Find where the given text appears and provide that cell's center as [X, Y] coordinate. 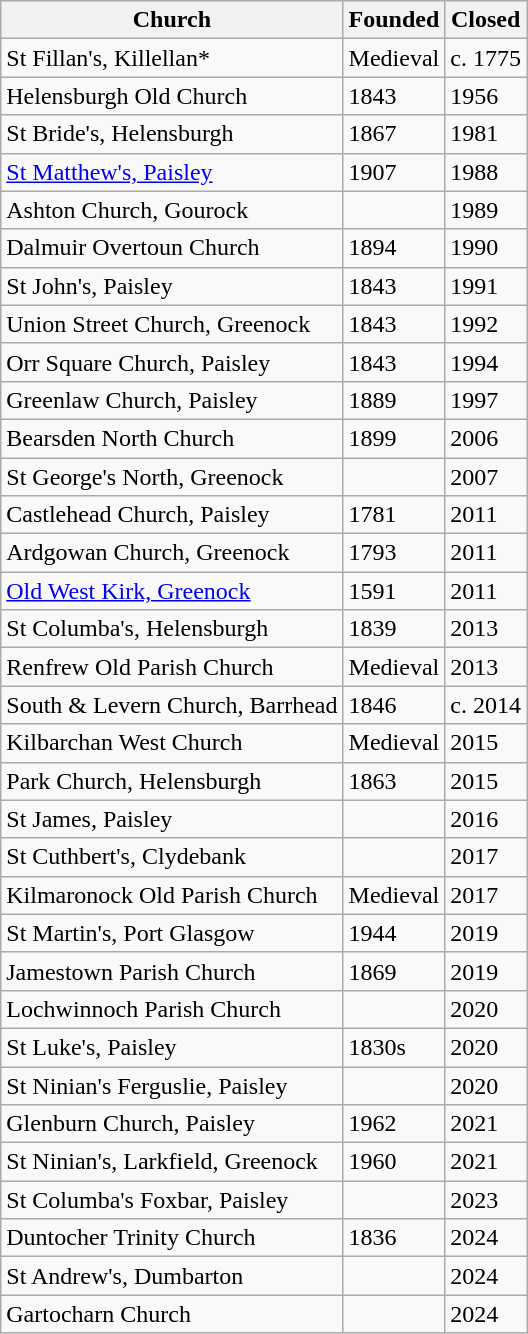
1997 [486, 400]
1899 [394, 438]
Ashton Church, Gourock [172, 210]
St Ninian's Ferguslie, Paisley [172, 1085]
Orr Square Church, Paisley [172, 362]
1830s [394, 1047]
Dalmuir Overtoun Church [172, 248]
St John's, Paisley [172, 286]
Kilmaronock Old Parish Church [172, 895]
Founded [394, 20]
1989 [486, 210]
1960 [394, 1162]
1988 [486, 172]
1956 [486, 96]
1990 [486, 248]
1944 [394, 933]
1793 [394, 553]
Duntocher Trinity Church [172, 1238]
South & Levern Church, Barrhead [172, 705]
St Matthew's, Paisley [172, 172]
1869 [394, 971]
St James, Paisley [172, 819]
Bearsden North Church [172, 438]
c. 1775 [486, 58]
2016 [486, 819]
1994 [486, 362]
2023 [486, 1200]
Church [172, 20]
Lochwinnoch Parish Church [172, 1009]
1962 [394, 1124]
St Andrew's, Dumbarton [172, 1276]
2007 [486, 477]
Park Church, Helensburgh [172, 781]
Old West Kirk, Greenock [172, 591]
1889 [394, 400]
1991 [486, 286]
1907 [394, 172]
1781 [394, 515]
1863 [394, 781]
c. 2014 [486, 705]
Gartocharn Church [172, 1314]
1992 [486, 324]
St Ninian's, Larkfield, Greenock [172, 1162]
Renfrew Old Parish Church [172, 667]
Ardgowan Church, Greenock [172, 553]
2006 [486, 438]
Greenlaw Church, Paisley [172, 400]
St Martin's, Port Glasgow [172, 933]
1894 [394, 248]
St Fillan's, Killellan* [172, 58]
St Columba's, Helensburgh [172, 629]
Helensburgh Old Church [172, 96]
Union Street Church, Greenock [172, 324]
Jamestown Parish Church [172, 971]
1867 [394, 134]
St Columba's Foxbar, Paisley [172, 1200]
1839 [394, 629]
St Cuthbert's, Clydebank [172, 857]
1846 [394, 705]
1591 [394, 591]
1981 [486, 134]
Closed [486, 20]
Kilbarchan West Church [172, 743]
Castlehead Church, Paisley [172, 515]
Glenburn Church, Paisley [172, 1124]
St Bride's, Helensburgh [172, 134]
St George's North, Greenock [172, 477]
1836 [394, 1238]
St Luke's, Paisley [172, 1047]
